Provide the (x, y) coordinate of the cell's center where the given text is located.  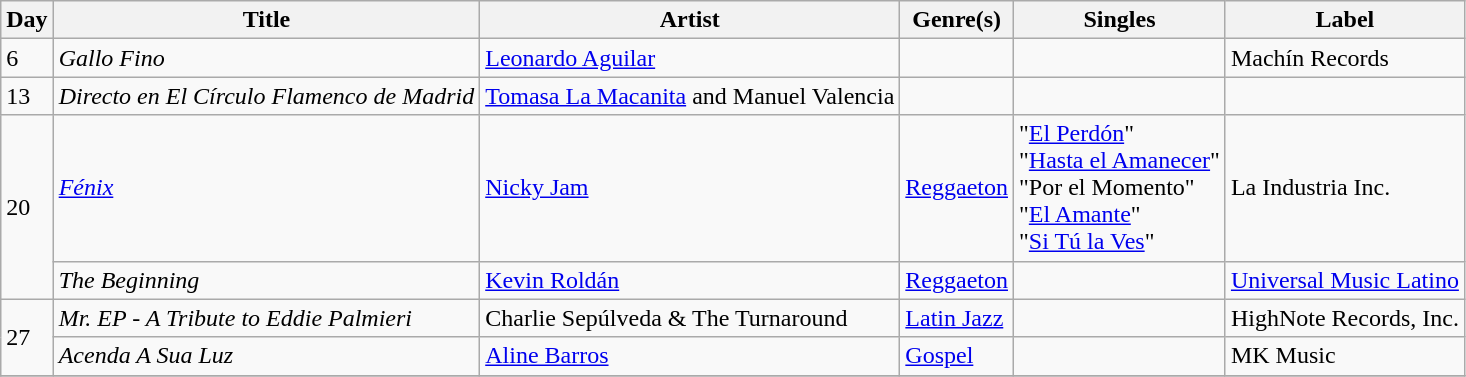
Latin Jazz (957, 318)
27 (27, 337)
Tomasa La Macanita and Manuel Valencia (690, 96)
20 (27, 207)
HighNote Records, Inc. (1344, 318)
Kevin Roldán (690, 280)
Gallo Fino (266, 58)
Fénix (266, 188)
Universal Music Latino (1344, 280)
The Beginning (266, 280)
Machín Records (1344, 58)
6 (27, 58)
Mr. EP - A Tribute to Eddie Palmieri (266, 318)
Label (1344, 20)
Nicky Jam (690, 188)
Genre(s) (957, 20)
Artist (690, 20)
Day (27, 20)
Charlie Sepúlveda & The Turnaround (690, 318)
Aline Barros (690, 356)
MK Music (1344, 356)
Gospel (957, 356)
La Industria Inc. (1344, 188)
Directo en El Círculo Flamenco de Madrid (266, 96)
Title (266, 20)
Acenda A Sua Luz (266, 356)
Singles (1120, 20)
"El Perdón""Hasta el Amanecer""Por el Momento""El Amante""Si Tú la Ves" (1120, 188)
Leonardo Aguilar (690, 58)
13 (27, 96)
